Return the (X, Y) coordinate for the center point of the cell that contains the specified text.  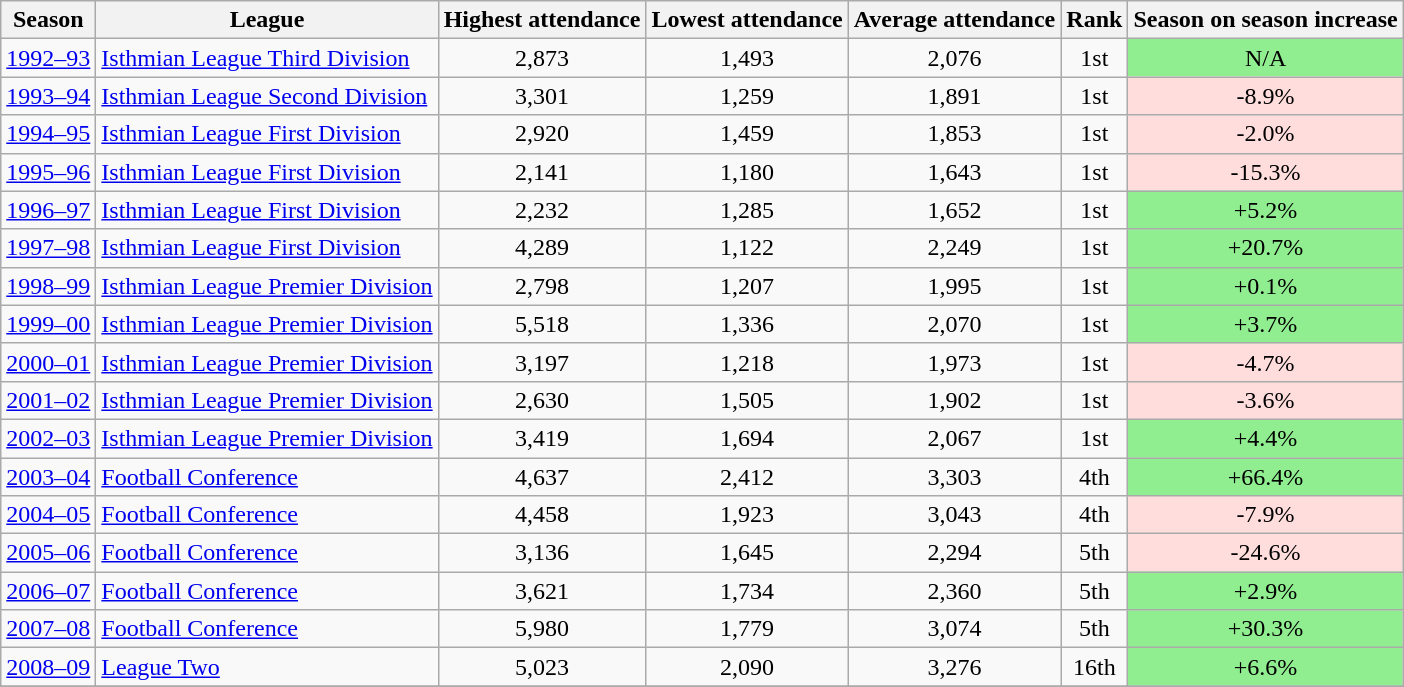
Lowest attendance (747, 20)
1997–98 (48, 248)
1996–97 (48, 210)
+0.1% (1266, 286)
-15.3% (1266, 172)
+66.4% (1266, 477)
3,621 (542, 591)
Season (48, 20)
1,973 (954, 362)
1,694 (747, 438)
1,779 (747, 629)
1,493 (747, 58)
+3.7% (1266, 324)
1,652 (954, 210)
Highest attendance (542, 20)
2,090 (747, 667)
League Two (267, 667)
1995–96 (48, 172)
2,630 (542, 400)
-2.0% (1266, 134)
3,136 (542, 553)
1992–93 (48, 58)
1,505 (747, 400)
+5.2% (1266, 210)
1994–95 (48, 134)
3,301 (542, 96)
-7.9% (1266, 515)
2000–01 (48, 362)
Isthmian League Third Division (267, 58)
-4.7% (1266, 362)
2,873 (542, 58)
2,070 (954, 324)
2,249 (954, 248)
-3.6% (1266, 400)
2003–04 (48, 477)
2001–02 (48, 400)
3,419 (542, 438)
1998–99 (48, 286)
1,207 (747, 286)
+4.4% (1266, 438)
2,360 (954, 591)
N/A (1266, 58)
Average attendance (954, 20)
Rank (1094, 20)
2005–06 (48, 553)
+30.3% (1266, 629)
1,336 (747, 324)
3,074 (954, 629)
4,289 (542, 248)
16th (1094, 667)
2,798 (542, 286)
5,518 (542, 324)
3,197 (542, 362)
1993–94 (48, 96)
1,853 (954, 134)
3,043 (954, 515)
1,643 (954, 172)
2006–07 (48, 591)
1,259 (747, 96)
2004–05 (48, 515)
1,459 (747, 134)
5,980 (542, 629)
1,218 (747, 362)
2,232 (542, 210)
2007–08 (48, 629)
3,303 (954, 477)
1,122 (747, 248)
2,920 (542, 134)
1,995 (954, 286)
-24.6% (1266, 553)
5,023 (542, 667)
1,645 (747, 553)
+2.9% (1266, 591)
1,734 (747, 591)
1,902 (954, 400)
Season on season increase (1266, 20)
1999–00 (48, 324)
3,276 (954, 667)
4,458 (542, 515)
2,294 (954, 553)
+6.6% (1266, 667)
+20.7% (1266, 248)
2,141 (542, 172)
2,076 (954, 58)
2008–09 (48, 667)
Isthmian League Second Division (267, 96)
1,180 (747, 172)
4,637 (542, 477)
1,285 (747, 210)
League (267, 20)
2,412 (747, 477)
1,923 (747, 515)
2,067 (954, 438)
2002–03 (48, 438)
1,891 (954, 96)
-8.9% (1266, 96)
